Scan for the cell matching the given text and deliver its (X, Y) coordinate at center. 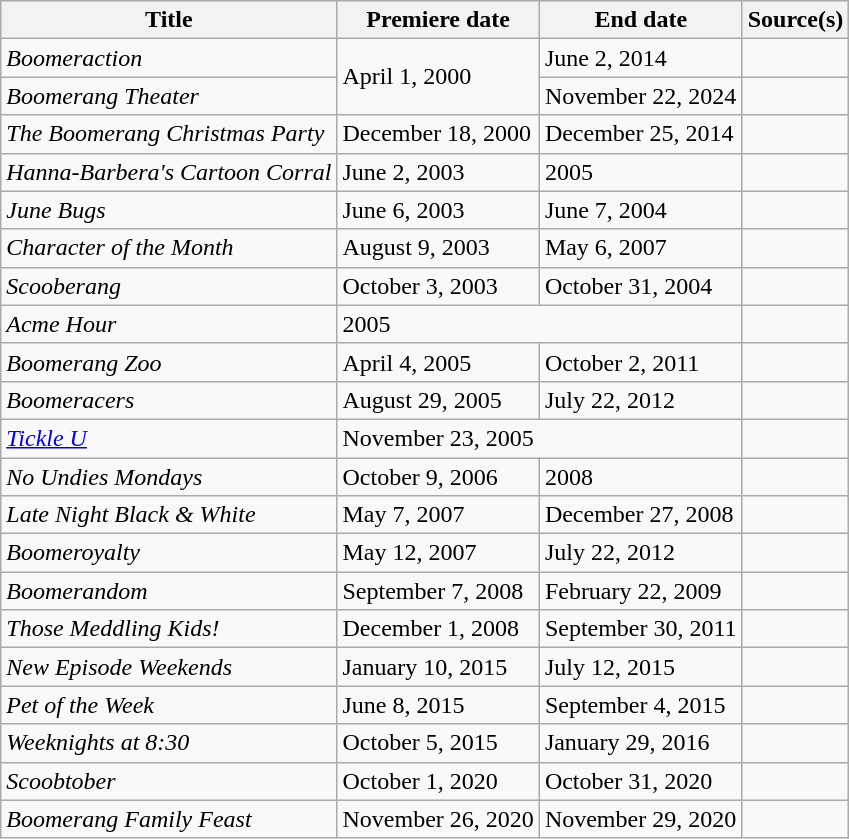
December 25, 2014 (640, 134)
October 31, 2020 (640, 781)
June 6, 2003 (438, 210)
October 1, 2020 (438, 781)
September 4, 2015 (640, 705)
October 31, 2004 (640, 286)
December 27, 2008 (640, 515)
Boomerang Zoo (169, 362)
November 29, 2020 (640, 819)
June Bugs (169, 210)
Source(s) (796, 20)
Weeknights at 8:30 (169, 743)
Boomerang Theater (169, 96)
May 7, 2007 (438, 515)
June 8, 2015 (438, 705)
Those Meddling Kids! (169, 629)
October 9, 2006 (438, 477)
August 29, 2005 (438, 400)
October 3, 2003 (438, 286)
May 12, 2007 (438, 553)
Acme Hour (169, 324)
November 22, 2024 (640, 96)
No Undies Mondays (169, 477)
August 9, 2003 (438, 248)
End date (640, 20)
February 22, 2009 (640, 591)
Late Night Black & White (169, 515)
December 1, 2008 (438, 629)
Scooberang (169, 286)
Character of the Month (169, 248)
June 2, 2014 (640, 58)
June 2, 2003 (438, 172)
Title (169, 20)
September 7, 2008 (438, 591)
Premiere date (438, 20)
January 10, 2015 (438, 667)
Boomerandom (169, 591)
Boomeracers (169, 400)
Boomeraction (169, 58)
September 30, 2011 (640, 629)
November 23, 2005 (540, 438)
April 1, 2000 (438, 77)
New Episode Weekends (169, 667)
January 29, 2016 (640, 743)
July 12, 2015 (640, 667)
December 18, 2000 (438, 134)
The Boomerang Christmas Party (169, 134)
Pet of the Week (169, 705)
Boomerang Family Feast (169, 819)
2008 (640, 477)
Tickle U (169, 438)
Scoobtober (169, 781)
May 6, 2007 (640, 248)
October 5, 2015 (438, 743)
April 4, 2005 (438, 362)
Hanna-Barbera's Cartoon Corral (169, 172)
November 26, 2020 (438, 819)
June 7, 2004 (640, 210)
October 2, 2011 (640, 362)
Boomeroyalty (169, 553)
